Search for the cell housing the specified text and yield its (x, y) center coordinate. 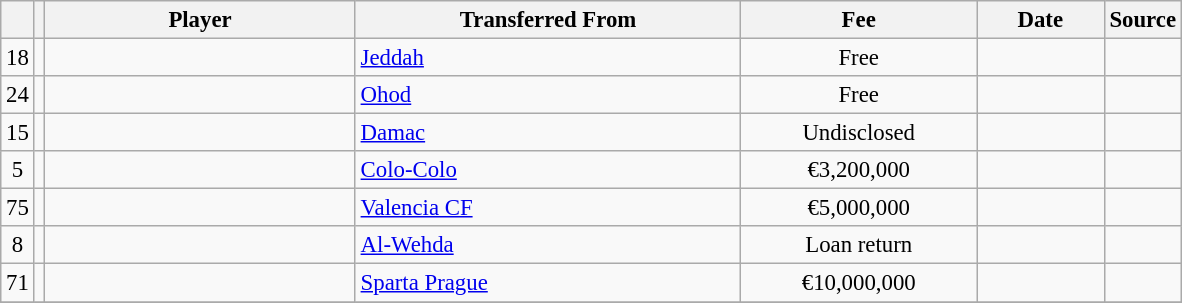
Jeddah (548, 58)
Source (1142, 20)
Ohod (548, 95)
Valencia CF (548, 208)
18 (18, 58)
Undisclosed (859, 133)
€5,000,000 (859, 208)
8 (18, 245)
Sparta Prague (548, 283)
Al-Wehda (548, 245)
Date (1040, 20)
Loan return (859, 245)
€10,000,000 (859, 283)
Transferred From (548, 20)
15 (18, 133)
24 (18, 95)
€3,200,000 (859, 170)
5 (18, 170)
71 (18, 283)
Colo-Colo (548, 170)
75 (18, 208)
Fee (859, 20)
Damac (548, 133)
Player (200, 20)
